Locate the cell with the specified text and output its [X, Y] center coordinate. 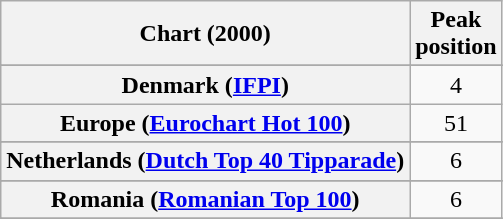
Europe (Eurochart Hot 100) [206, 123]
51 [456, 123]
Peakposition [456, 34]
Chart (2000) [206, 34]
4 [456, 85]
Romania (Romanian Top 100) [206, 199]
Netherlands (Dutch Top 40 Tipparade) [206, 161]
Denmark (IFPI) [206, 85]
